For the text-containing cell, return its midpoint in (X, Y) coordinate format. 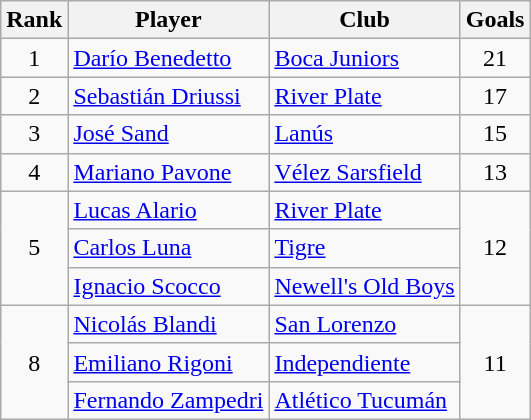
Fernando Zampedri (168, 400)
Carlos Luna (168, 248)
2 (34, 96)
José Sand (168, 134)
Nicolás Blandi (168, 324)
Club (364, 20)
Mariano Pavone (168, 172)
Sebastián Driussi (168, 96)
Lanús (364, 134)
5 (34, 248)
Vélez Sarsfield (364, 172)
Emiliano Rigoni (168, 362)
Independiente (364, 362)
Newell's Old Boys (364, 286)
Ignacio Scocco (168, 286)
13 (495, 172)
Boca Juniors (364, 58)
21 (495, 58)
4 (34, 172)
17 (495, 96)
San Lorenzo (364, 324)
15 (495, 134)
Rank (34, 20)
Goals (495, 20)
Player (168, 20)
Darío Benedetto (168, 58)
12 (495, 248)
Atlético Tucumán (364, 400)
3 (34, 134)
8 (34, 362)
1 (34, 58)
Lucas Alario (168, 210)
Tigre (364, 248)
11 (495, 362)
